Find where the given text appears and provide that cell's center as (x, y) coordinate. 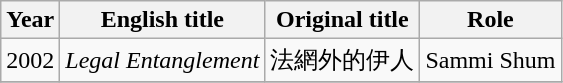
法網外的伊人 (342, 60)
Original title (342, 20)
2002 (30, 60)
English title (162, 20)
Year (30, 20)
Legal Entanglement (162, 60)
Role (490, 20)
Sammi Shum (490, 60)
